Output the (X, Y) coordinate of the center of the cell containing the given text.  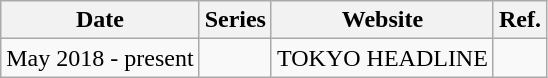
Ref. (520, 20)
TOKYO HEADLINE (382, 58)
Series (235, 20)
May 2018 - present (100, 58)
Website (382, 20)
Date (100, 20)
